Detect which cell encompasses the target text, then output its [x, y] center coordinate. 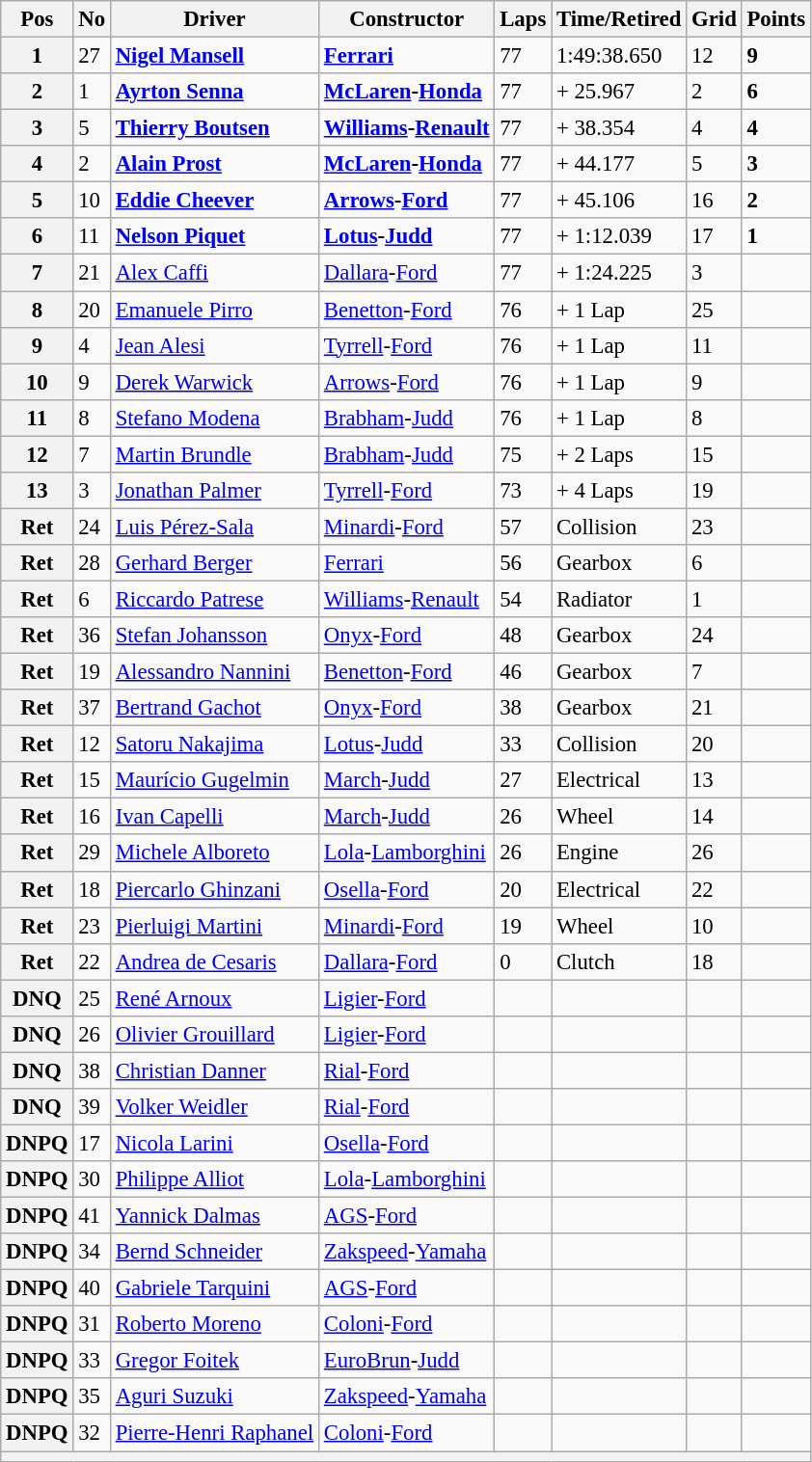
+ 4 Laps [619, 491]
Nicola Larini [214, 1143]
+ 38.354 [619, 128]
+ 2 Laps [619, 454]
Derek Warwick [214, 382]
32 [92, 1433]
Laps [523, 19]
Jonathan Palmer [214, 491]
Clutch [619, 961]
29 [92, 853]
Olivier Grouillard [214, 1035]
41 [92, 1216]
36 [92, 636]
Luis Pérez-Sala [214, 527]
Christian Danner [214, 1070]
Martin Brundle [214, 454]
39 [92, 1107]
0 [523, 961]
14 [714, 817]
31 [92, 1324]
Pierre-Henri Raphanel [214, 1433]
Bernd Schneider [214, 1252]
Yannick Dalmas [214, 1216]
Pierluigi Martini [214, 926]
Bertrand Gachot [214, 708]
Emanuele Pirro [214, 310]
Radiator [619, 599]
Andrea de Cesaris [214, 961]
Philippe Alliot [214, 1179]
Maurício Gugelmin [214, 780]
Aguri Suzuki [214, 1397]
Ivan Capelli [214, 817]
Thierry Boutsen [214, 128]
Riccardo Patrese [214, 599]
Alex Caffi [214, 273]
+ 25.967 [619, 92]
37 [92, 708]
Grid [714, 19]
57 [523, 527]
Gregor Foitek [214, 1361]
Gerhard Berger [214, 563]
Michele Alboreto [214, 853]
Eddie Cheever [214, 201]
Nelson Piquet [214, 236]
28 [92, 563]
EuroBrun-Judd [407, 1361]
Pos [37, 19]
Constructor [407, 19]
Time/Retired [619, 19]
Alessandro Nannini [214, 672]
46 [523, 672]
Piercarlo Ghinzani [214, 889]
+ 45.106 [619, 201]
No [92, 19]
1:49:38.650 [619, 56]
40 [92, 1288]
Points [775, 19]
Jean Alesi [214, 345]
Stefan Johansson [214, 636]
Volker Weidler [214, 1107]
73 [523, 491]
Gabriele Tarquini [214, 1288]
34 [92, 1252]
Ayrton Senna [214, 92]
Stefano Modena [214, 418]
Roberto Moreno [214, 1324]
56 [523, 563]
+ 1:24.225 [619, 273]
54 [523, 599]
Engine [619, 853]
48 [523, 636]
+ 1:12.039 [619, 236]
Alain Prost [214, 164]
+ 44.177 [619, 164]
35 [92, 1397]
Driver [214, 19]
75 [523, 454]
Nigel Mansell [214, 56]
30 [92, 1179]
René Arnoux [214, 998]
Satoru Nakajima [214, 745]
